Find where the given text appears and provide that cell's center as (x, y) coordinate. 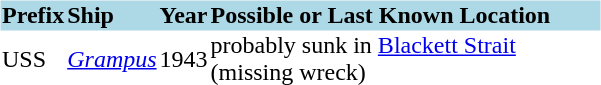
Possible or Last Known Location (404, 15)
Prefix (32, 15)
Ship (112, 15)
Year (184, 15)
